From the cell containing the given text, extract its center point as [X, Y] coordinate. 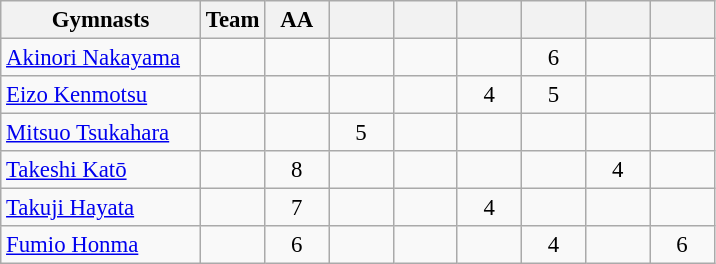
Fumio Honma [101, 245]
Takuji Hayata [101, 208]
8 [297, 170]
Eizo Kenmotsu [101, 95]
AA [297, 20]
Takeshi Katō [101, 170]
Mitsuo Tsukahara [101, 133]
7 [297, 208]
Team [232, 20]
Gymnasts [101, 20]
Akinori Nakayama [101, 58]
